Provide the [x, y] coordinate of the cell's center where the given text is located.  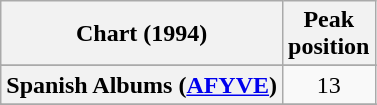
Chart (1994) [142, 34]
13 [329, 85]
Peakposition [329, 34]
Spanish Albums (AFYVE) [142, 85]
